Provide the (X, Y) coordinate of the cell's center where the given text is located.  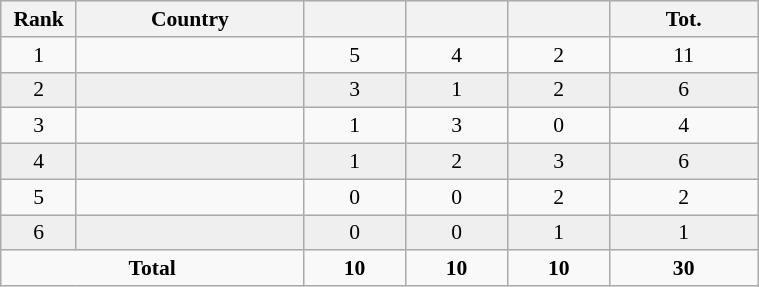
Rank (39, 19)
Total (152, 269)
Country (190, 19)
11 (684, 55)
30 (684, 269)
Tot. (684, 19)
